Return the [X, Y] coordinate for the center point of the cell that contains the specified text.  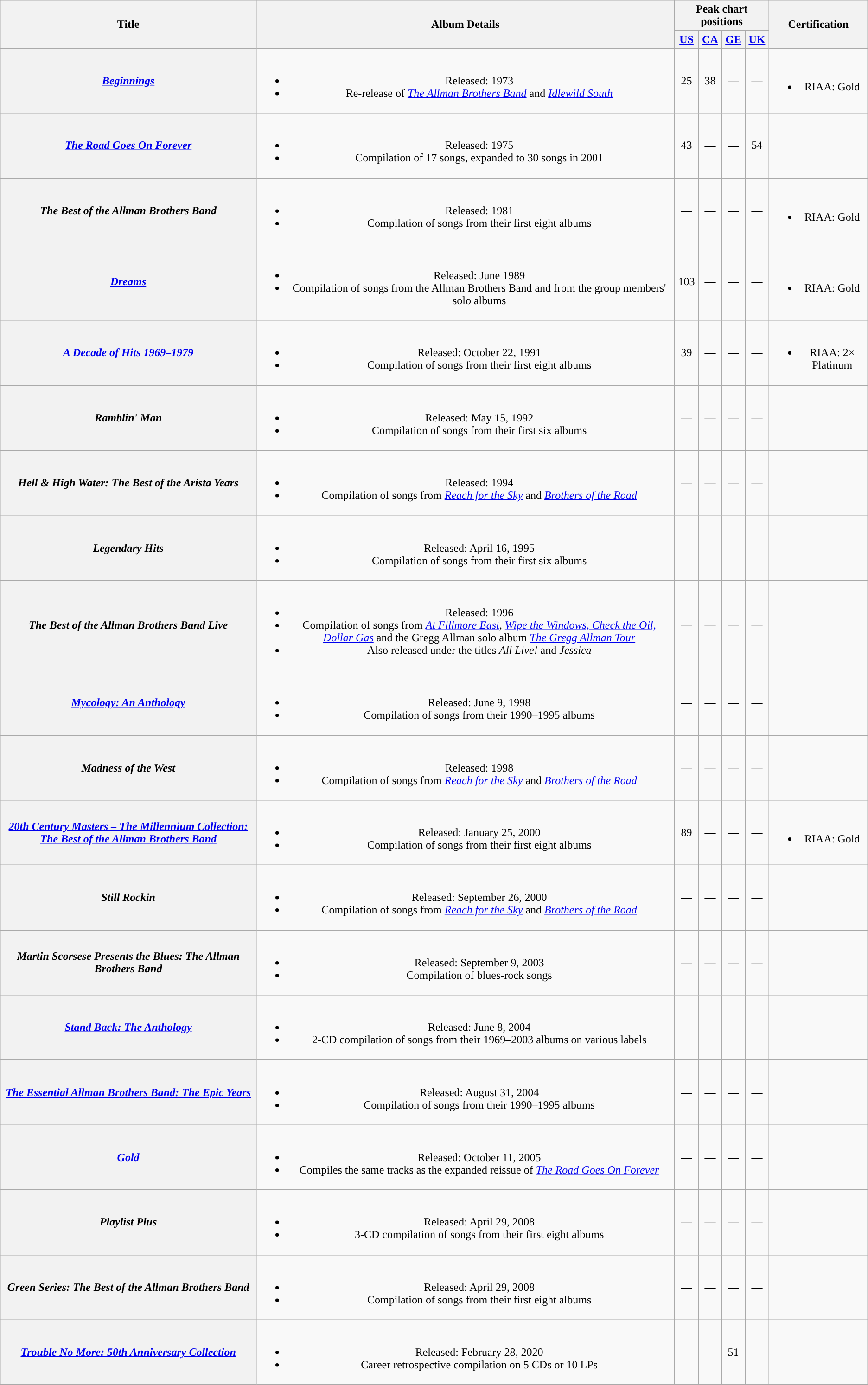
Released: April 16, 1995Compilation of songs from their first six albums [465, 548]
Martin Scorsese Presents the Blues: The Allman Brothers Band [128, 963]
Gold [128, 1157]
The Best of the Allman Brothers Band [128, 211]
Trouble No More: 50th Anniversary Collection [128, 1352]
Mycology: An Anthology [128, 702]
Released: June 9, 1998Compilation of songs from their 1990–1995 albums [465, 702]
The Road Goes On Forever [128, 146]
Released: 1975Compilation of 17 songs, expanded to 30 songs in 2001 [465, 146]
39 [687, 353]
Released: 1994Compilation of songs from Reach for the Sky and Brothers of the Road [465, 483]
Playlist Plus [128, 1222]
Released: September 9, 2003Compilation of blues-rock songs [465, 963]
Beginnings [128, 81]
Peak chart positions [722, 16]
Hell & High Water: The Best of the Arista Years [128, 483]
25 [687, 81]
Green Series: The Best of the Allman Brothers Band [128, 1287]
Released: January 25, 2000Compilation of songs from their first eight albums [465, 833]
Ramblin' Man [128, 418]
US [687, 39]
Certification [818, 24]
Released: 1981Compilation of songs from their first eight albums [465, 211]
Released: May 15, 1992Compilation of songs from their first six albums [465, 418]
Still Rockin [128, 898]
89 [687, 833]
UK [757, 39]
The Essential Allman Brothers Band: The Epic Years [128, 1092]
Released: 1973Re-release of The Allman Brothers Band and Idlewild South [465, 81]
Madness of the West [128, 768]
Released: October 22, 1991Compilation of songs from their first eight albums [465, 353]
Released: June 8, 20042-CD compilation of songs from their 1969–2003 albums on various labels [465, 1028]
Released: September 26, 2000Compilation of songs from Reach for the Sky and Brothers of the Road [465, 898]
GE [733, 39]
RIAA: 2× Platinum [818, 353]
38 [710, 81]
103 [687, 282]
43 [687, 146]
Released: October 11, 2005Compiles the same tracks as the expanded reissue of The Road Goes On Forever [465, 1157]
Legendary Hits [128, 548]
Dreams [128, 282]
The Best of the Allman Brothers Band Live [128, 625]
Stand Back: The Anthology [128, 1028]
51 [733, 1352]
Released: April 29, 2008Compilation of songs from their first eight albums [465, 1287]
Released: 1998Compilation of songs from Reach for the Sky and Brothers of the Road [465, 768]
Released: June 1989Compilation of songs from the Allman Brothers Band and from the group members' solo albums [465, 282]
Released: February 28, 2020Career retrospective compilation on 5 CDs or 10 LPs [465, 1352]
CA [710, 39]
A Decade of Hits 1969–1979 [128, 353]
20th Century Masters – The Millennium Collection: The Best of the Allman Brothers Band [128, 833]
Released: August 31, 2004Compilation of songs from their 1990–1995 albums [465, 1092]
54 [757, 146]
Released: April 29, 20083-CD compilation of songs from their first eight albums [465, 1222]
Title [128, 24]
Album Details [465, 24]
